For the text-containing cell, return its midpoint in [x, y] coordinate format. 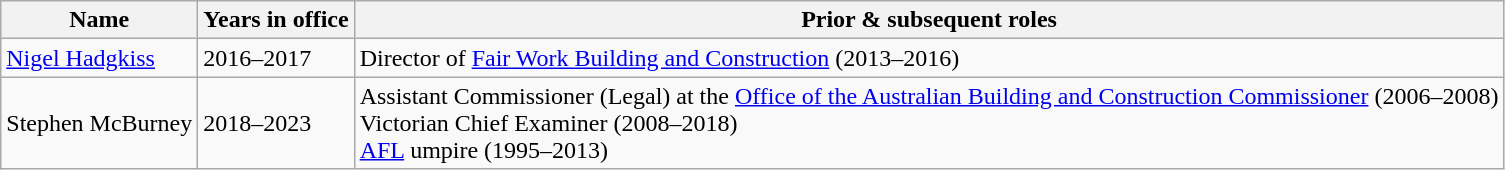
Stephen McBurney [100, 123]
Years in office [276, 20]
Prior & subsequent roles [929, 20]
2016–2017 [276, 58]
Name [100, 20]
2018–2023 [276, 123]
Director of Fair Work Building and Construction (2013–2016) [929, 58]
Nigel Hadgkiss [100, 58]
